Find where the given text appears and provide that cell's center as [x, y] coordinate. 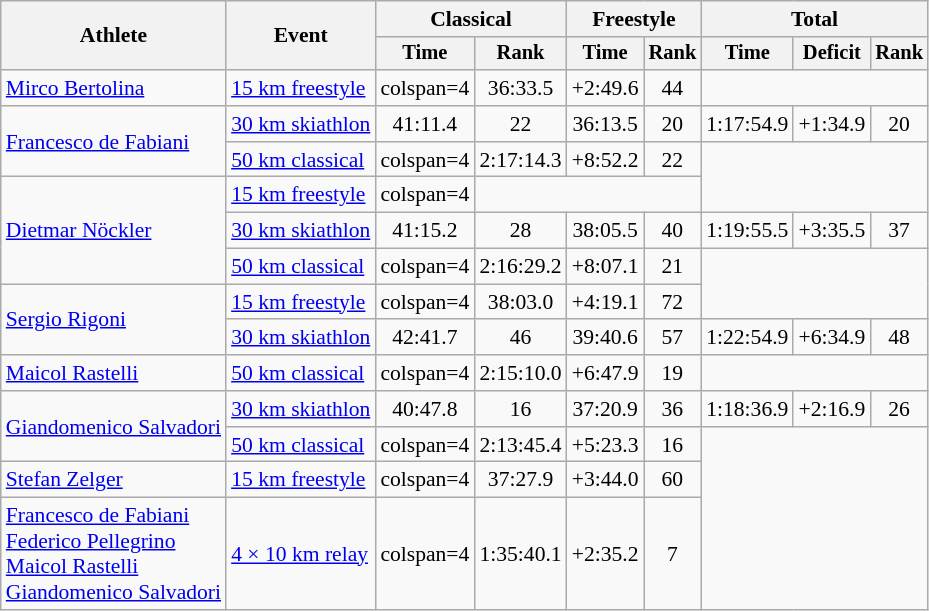
+2:35.2 [606, 554]
42:41.7 [424, 338]
+4:19.1 [606, 302]
19 [673, 373]
36 [673, 409]
1:35:40.1 [520, 554]
Classical [470, 19]
57 [673, 338]
39:40.6 [606, 338]
Sergio Rigoni [114, 320]
Maicol Rastelli [114, 373]
46 [520, 338]
38:03.0 [520, 302]
1:17:54.9 [747, 124]
60 [673, 480]
36:33.5 [520, 88]
37:20.9 [606, 409]
Francesco de Fabiani [114, 142]
41:15.2 [424, 231]
2:13:45.4 [520, 445]
2:16:29.2 [520, 267]
7 [673, 554]
26 [899, 409]
2:17:14.3 [520, 160]
+3:44.0 [606, 480]
+2:49.6 [606, 88]
+3:35.5 [832, 231]
1:19:55.5 [747, 231]
Giandomenico Salvadori [114, 426]
40 [673, 231]
+1:34.9 [832, 124]
Freestyle [634, 19]
40:47.8 [424, 409]
Francesco de FabianiFederico PellegrinoMaicol RastelliGiandomenico Salvadori [114, 554]
1:22:54.9 [747, 338]
37:27.9 [520, 480]
+8:52.2 [606, 160]
+6:47.9 [606, 373]
37 [899, 231]
+8:07.1 [606, 267]
Event [300, 36]
+2:16.9 [832, 409]
Total [814, 19]
Athlete [114, 36]
36:13.5 [606, 124]
21 [673, 267]
41:11.4 [424, 124]
72 [673, 302]
Stefan Zelger [114, 480]
1:18:36.9 [747, 409]
38:05.5 [606, 231]
+5:23.3 [606, 445]
Mirco Bertolina [114, 88]
Deficit [832, 54]
+6:34.9 [832, 338]
Dietmar Nöckler [114, 230]
2:15:10.0 [520, 373]
28 [520, 231]
4 × 10 km relay [300, 554]
48 [899, 338]
44 [673, 88]
